Output the (X, Y) coordinate of the center of the cell containing the given text.  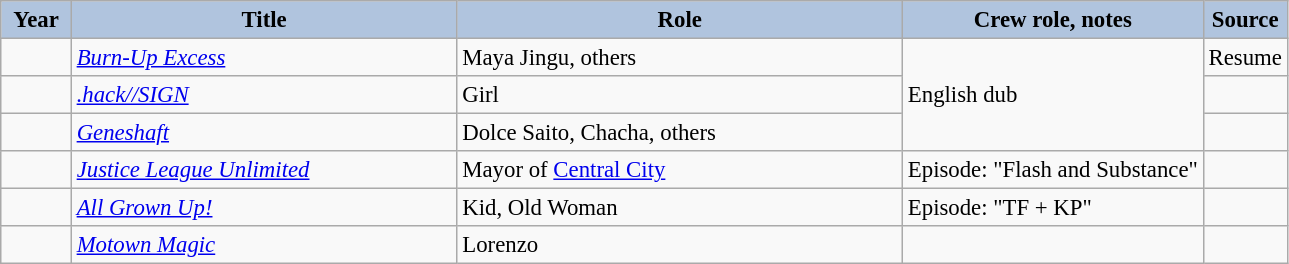
Burn-Up Excess (264, 58)
.hack//SIGN (264, 95)
Role (680, 20)
Dolce Saito, Chacha, others (680, 133)
Maya Jingu, others (680, 58)
Resume (1245, 58)
Crew role, notes (1054, 20)
Title (264, 20)
Lorenzo (680, 245)
Source (1245, 20)
Mayor of Central City (680, 170)
Girl (680, 95)
Year (36, 20)
English dub (1054, 96)
Motown Magic (264, 245)
All Grown Up! (264, 208)
Episode: "Flash and Substance" (1054, 170)
Episode: "TF + KP" (1054, 208)
Geneshaft (264, 133)
Justice League Unlimited (264, 170)
Kid, Old Woman (680, 208)
